Return [X, Y] of the center of cell containing provided text 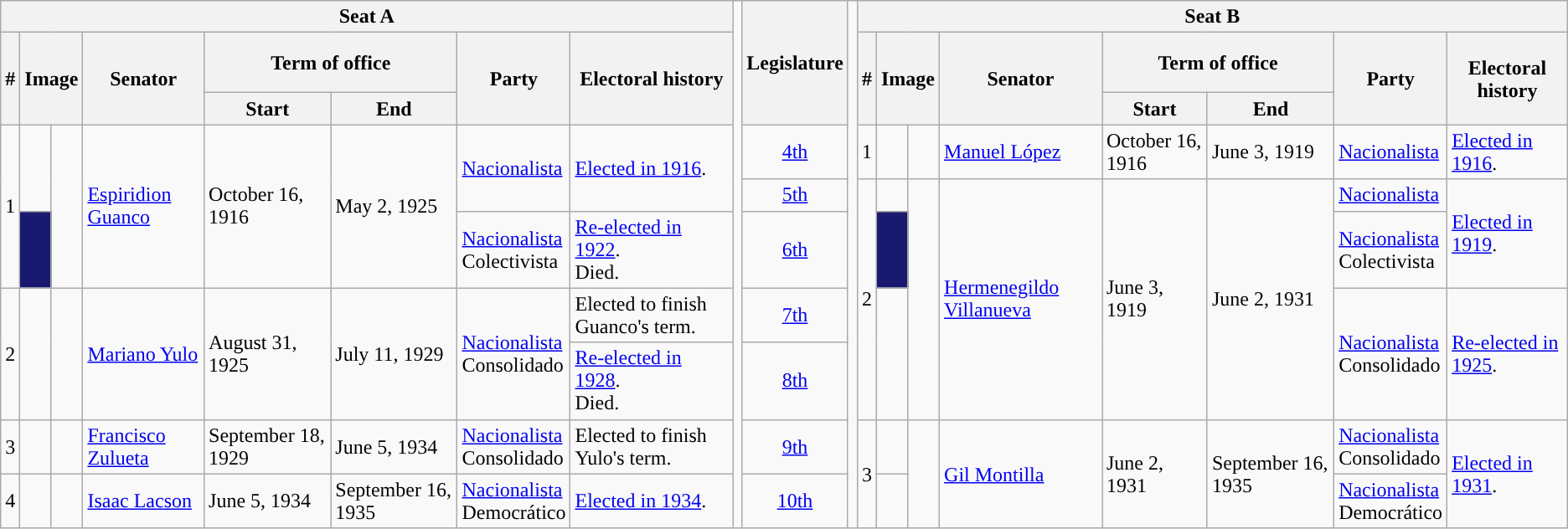
Re-elected in 1928.Died. [652, 381]
5th [796, 195]
Re-elected in 1925. [1508, 353]
Isaac Lacson [144, 501]
7th [796, 315]
9th [796, 447]
Elected in 1931. [1508, 474]
Legislature [796, 63]
6th [796, 249]
4 [10, 501]
Seat B [1212, 17]
Francisco Zulueta [144, 447]
Seat A [367, 17]
Elected in 1934. [652, 501]
July 11, 1929 [394, 353]
4th [796, 152]
8th [796, 381]
Hermenegildo Villanueva [1021, 300]
August 31, 1925 [268, 353]
Mariano Yulo [144, 353]
Espiridion Guanco [144, 206]
Re-elected in 1922.Died. [652, 249]
Elected to finish Guanco's term. [652, 315]
May 2, 1925 [394, 206]
Manuel López [1021, 152]
Elected in 1919. [1508, 234]
Elected to finish Yulo's term. [652, 447]
10th [796, 501]
September 18, 1929 [268, 447]
Gil Montilla [1021, 474]
